Identify which cell holds the provided text, then report its (x, y) central coordinate. 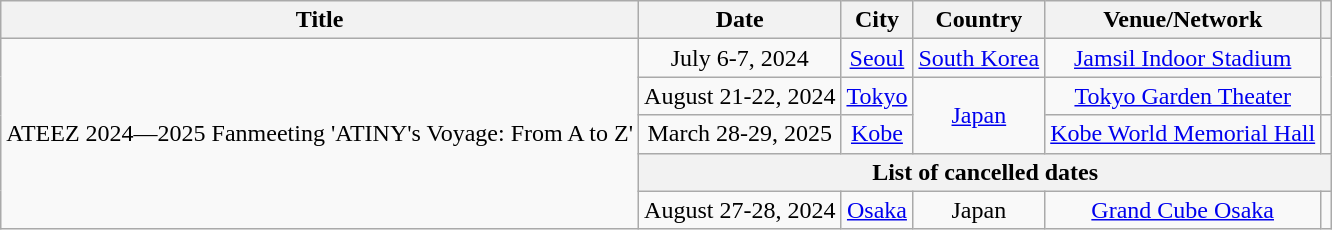
Kobe (877, 134)
Tokyo (877, 96)
South Korea (979, 58)
Grand Cube Osaka (1183, 210)
Tokyo Garden Theater (1183, 96)
July 6-7, 2024 (740, 58)
Date (740, 20)
Title (320, 20)
Osaka (877, 210)
August 27-28, 2024 (740, 210)
Country (979, 20)
List of cancelled dates (986, 172)
Kobe World Memorial Hall (1183, 134)
Jamsil Indoor Stadium (1183, 58)
ATEEZ 2024—2025 Fanmeeting 'ATINY's Voyage: From A to Z' (320, 134)
August 21-22, 2024 (740, 96)
March 28-29, 2025 (740, 134)
Seoul (877, 58)
Venue/Network (1183, 20)
City (877, 20)
